Detect which cell encompasses the target text, then output its (X, Y) center coordinate. 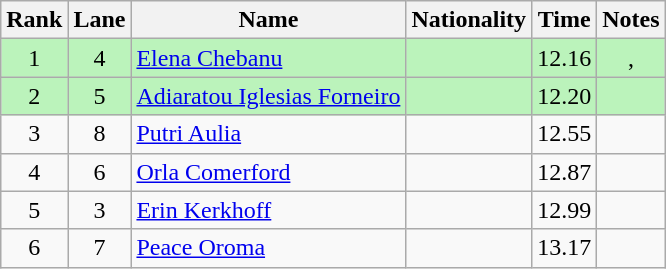
1 (34, 58)
12.99 (564, 210)
Erin Kerkhoff (268, 210)
Name (268, 20)
13.17 (564, 248)
12.16 (564, 58)
Adiaratou Iglesias Forneiro (268, 96)
Nationality (469, 20)
Elena Chebanu (268, 58)
Notes (631, 20)
Putri Aulia (268, 134)
8 (100, 134)
, (631, 58)
12.20 (564, 96)
7 (100, 248)
2 (34, 96)
12.55 (564, 134)
Lane (100, 20)
Time (564, 20)
12.87 (564, 172)
Orla Comerford (268, 172)
Rank (34, 20)
Peace Oroma (268, 248)
